Capture the cell that displays the provided text and extract its (x, y) central coordinate. 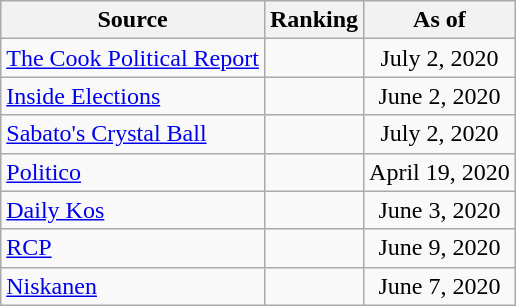
Ranking (314, 20)
As of (440, 20)
Source (133, 20)
June 9, 2020 (440, 248)
RCP (133, 248)
Sabato's Crystal Ball (133, 134)
Niskanen (133, 286)
June 2, 2020 (440, 96)
The Cook Political Report (133, 58)
Politico (133, 172)
June 7, 2020 (440, 286)
June 3, 2020 (440, 210)
April 19, 2020 (440, 172)
Daily Kos (133, 210)
Inside Elections (133, 96)
